Find where the given text appears and provide that cell's center as (x, y) coordinate. 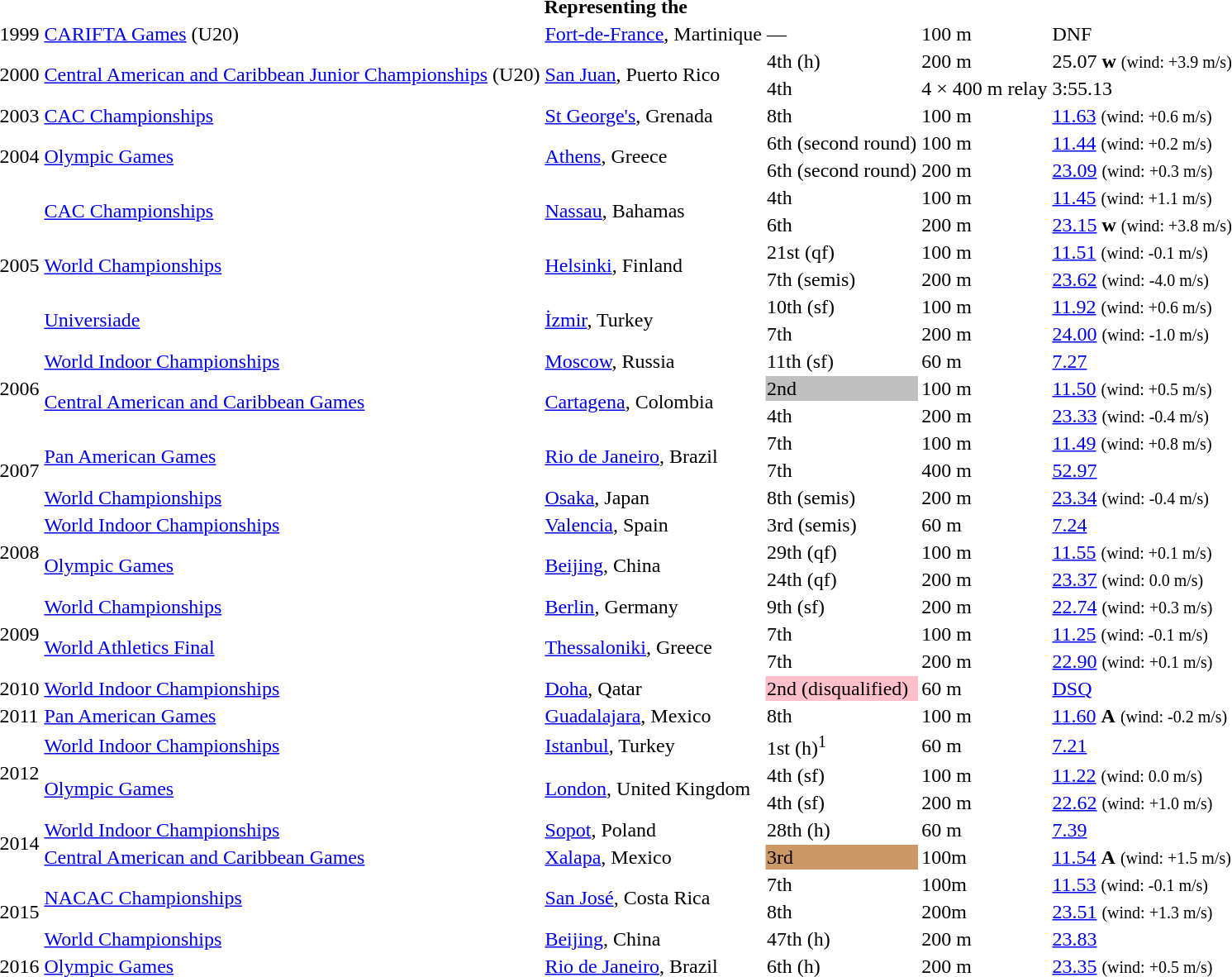
29th (qf) (841, 552)
9th (sf) (841, 607)
7th (semis) (841, 279)
Nassau, Bahamas (654, 212)
Xalapa, Mexico (654, 857)
Thessaloniki, Greece (654, 648)
NACAC Championships (293, 898)
Doha, Qatar (654, 689)
11th (sf) (841, 361)
Universiade (293, 321)
CARIFTA Games (U20) (293, 34)
28th (h) (841, 830)
21st (qf) (841, 252)
Moscow, Russia (654, 361)
Fort-de-France, Martinique (654, 34)
2nd (disqualified) (841, 689)
200m (985, 912)
London, United Kingdom (654, 789)
Guadalajara, Mexico (654, 716)
47th (h) (841, 939)
Istanbul, Turkey (654, 746)
4 × 400 m relay (985, 88)
Athens, Greece (654, 157)
Sopot, Poland (654, 830)
Cartagena, Colombia (654, 402)
Central American and Caribbean Junior Championships (U20) (293, 74)
San José, Costa Rica (654, 898)
— (841, 34)
4th (h) (841, 61)
Valencia, Spain (654, 525)
3rd (semis) (841, 525)
400 m (985, 470)
İzmir, Turkey (654, 321)
Osaka, Japan (654, 498)
24th (qf) (841, 579)
World Athletics Final (293, 648)
10th (sf) (841, 307)
Berlin, Germany (654, 607)
Rio de Janeiro, Brazil (654, 456)
Helsinki, Finland (654, 266)
3rd (841, 857)
San Juan, Puerto Rico (654, 74)
St George's, Grenada (654, 116)
8th (semis) (841, 498)
6th (841, 225)
1st (h)1 (841, 746)
2nd (841, 388)
